Pinpoint the cell where the given text exists, returning its (X, Y) midpoint coordinate. 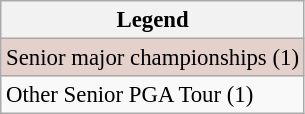
Senior major championships (1) (153, 58)
Legend (153, 20)
Other Senior PGA Tour (1) (153, 95)
